From the cell containing the given text, extract its center point as (x, y) coordinate. 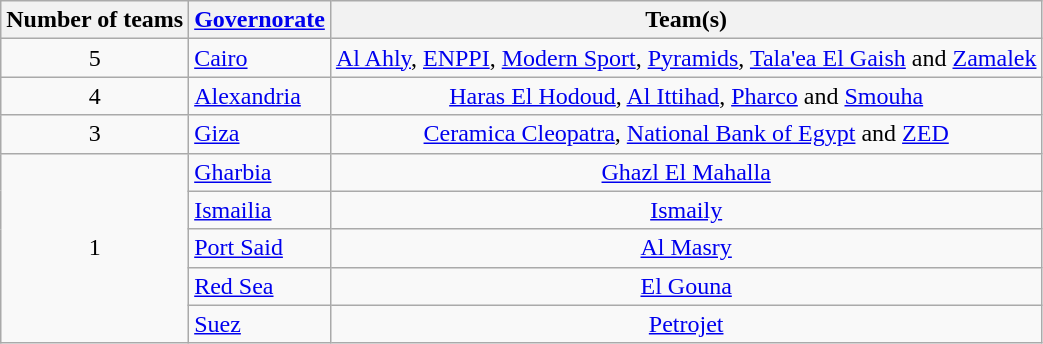
Ghazl El Mahalla (686, 172)
Al Masry (686, 248)
Suez (260, 324)
Ismailia (260, 210)
Number of teams (95, 20)
Governorate (260, 20)
Gharbia (260, 172)
1 (95, 248)
Red Sea (260, 286)
3 (95, 134)
Ceramica Cleopatra, National Bank of Egypt and ZED (686, 134)
Al Ahly, ENPPI, Modern Sport, Pyramids, Tala'ea El Gaish and Zamalek (686, 58)
4 (95, 96)
5 (95, 58)
Haras El Hodoud, Al Ittihad, Pharco and Smouha (686, 96)
Alexandria (260, 96)
Petrojet (686, 324)
Team(s) (686, 20)
El Gouna (686, 286)
Cairo (260, 58)
Ismaily (686, 210)
Giza (260, 134)
Port Said (260, 248)
